Detect which cell encompasses the target text, then output its (X, Y) center coordinate. 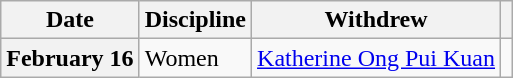
Date (70, 20)
February 16 (70, 58)
Katherine Ong Pui Kuan (376, 58)
Women (195, 58)
Withdrew (376, 20)
Discipline (195, 20)
